For the text-containing cell, return its midpoint in [X, Y] coordinate format. 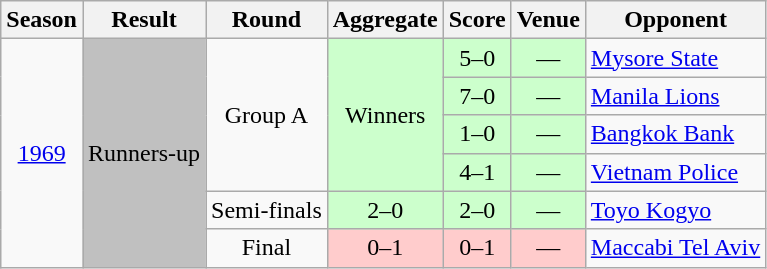
Maccabi Tel Aviv [675, 248]
4–1 [477, 172]
Group A [267, 115]
Season [42, 20]
Opponent [675, 20]
Toyo Kogyo [675, 210]
1–0 [477, 134]
5–0 [477, 58]
Venue [548, 20]
7–0 [477, 96]
Runners-up [144, 153]
Bangkok Bank [675, 134]
Result [144, 20]
Score [477, 20]
Mysore State [675, 58]
1969 [42, 153]
Winners [385, 115]
Final [267, 248]
Vietnam Police [675, 172]
Manila Lions [675, 96]
Round [267, 20]
Aggregate [385, 20]
Semi-finals [267, 210]
